Determine the (X, Y) coordinate at the center of the cell enclosing the given text.  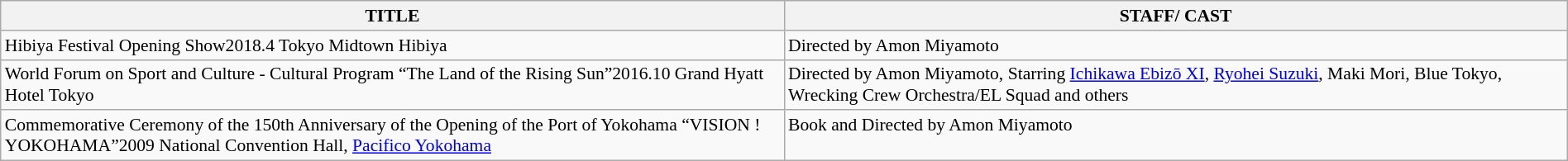
Book and Directed by Amon Miyamoto (1176, 135)
TITLE (392, 16)
Directed by Amon Miyamoto (1176, 45)
Hibiya Festival Opening Show2018.4 Tokyo Midtown Hibiya (392, 45)
STAFF/ CAST (1176, 16)
World Forum on Sport and Culture - Cultural Program “The Land of the Rising Sun”2016.10 Grand Hyatt Hotel Tokyo (392, 84)
Directed by Amon Miyamoto, Starring Ichikawa Ebizō XI, Ryohei Suzuki, Maki Mori, Blue Tokyo, Wrecking Crew Orchestra/EL Squad and others (1176, 84)
